Identify which cell holds the provided text, then report its [X, Y] central coordinate. 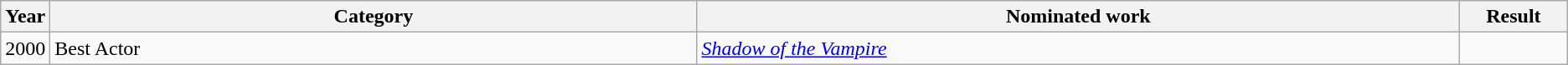
Category [374, 17]
2000 [25, 48]
Nominated work [1079, 17]
Year [25, 17]
Best Actor [374, 48]
Shadow of the Vampire [1079, 48]
Result [1514, 17]
